From the cell containing the given text, extract its center point as [X, Y] coordinate. 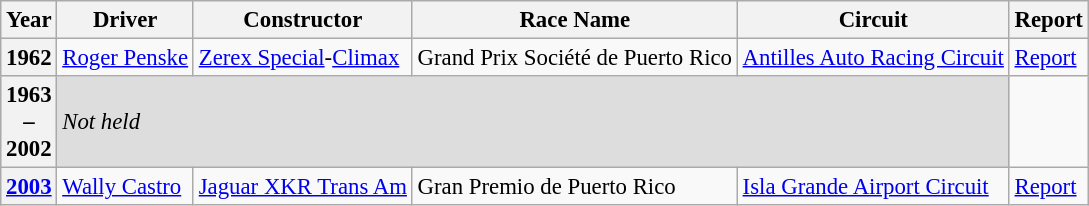
Gran Premio de Puerto Rico [574, 187]
Race Name [574, 20]
1963–2002 [29, 122]
Not held [533, 122]
Driver [126, 20]
Year [29, 20]
Antilles Auto Racing Circuit [873, 58]
Zerex Special-Climax [302, 58]
Isla Grande Airport Circuit [873, 187]
Roger Penske [126, 58]
Circuit [873, 20]
1962 [29, 58]
2003 [29, 187]
Jaguar XKR Trans Am [302, 187]
Constructor [302, 20]
Grand Prix Société de Puerto Rico [574, 58]
Wally Castro [126, 187]
